Determine the [x, y] coordinate at the center of the cell enclosing the given text.  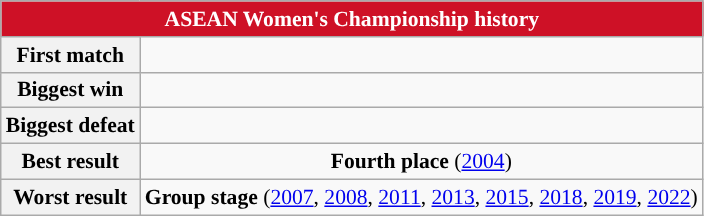
Biggest win [70, 90]
Biggest defeat [70, 126]
Group stage (2007, 2008, 2011, 2013, 2015, 2018, 2019, 2022) [422, 197]
ASEAN Women's Championship history [352, 19]
Worst result [70, 197]
Fourth place (2004) [422, 162]
First match [70, 55]
Best result [70, 162]
